Pinpoint the cell where the given text exists, returning its (X, Y) midpoint coordinate. 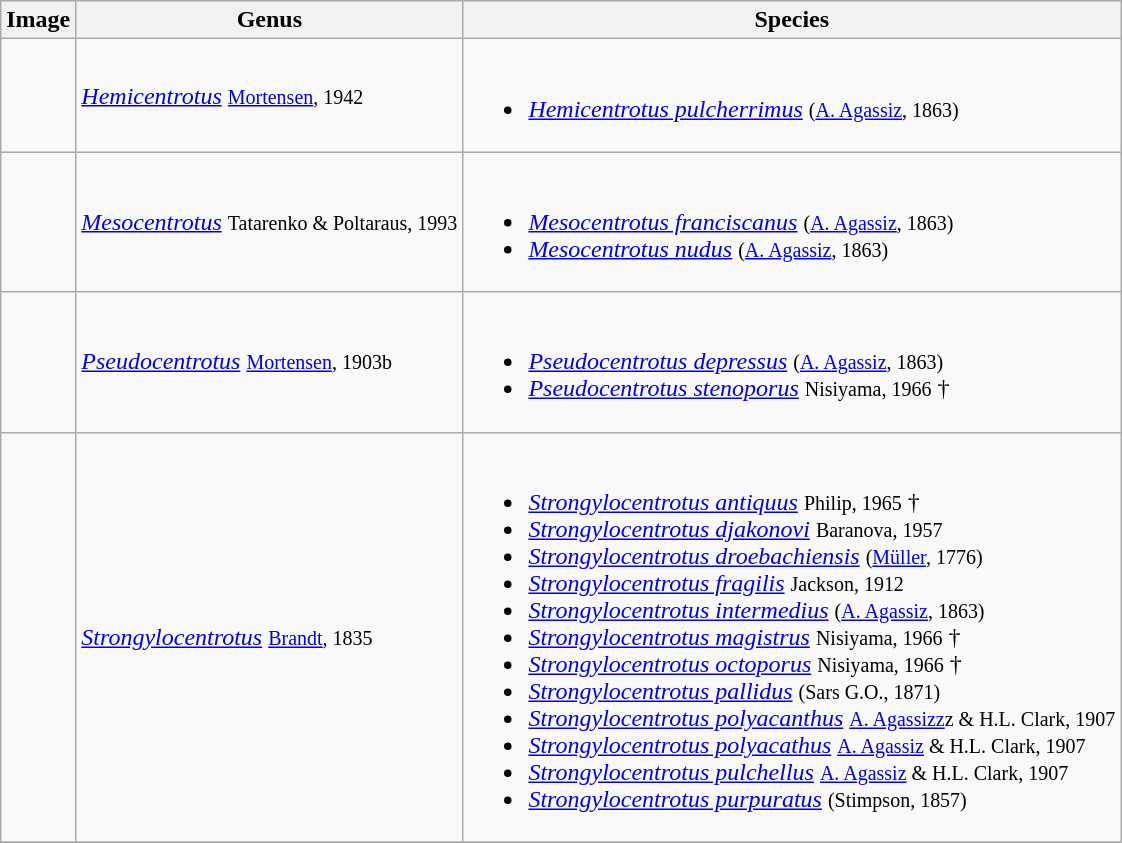
Species (792, 20)
Strongylocentrotus Brandt, 1835 (270, 637)
Hemicentrotus Mortensen, 1942 (270, 96)
Mesocentrotus Tatarenko & Poltaraus, 1993 (270, 222)
Mesocentrotus franciscanus (A. Agassiz, 1863)Mesocentrotus nudus (A. Agassiz, 1863) (792, 222)
Genus (270, 20)
Hemicentrotus pulcherrimus (A. Agassiz, 1863) (792, 96)
Pseudocentrotus depressus (A. Agassiz, 1863)Pseudocentrotus stenoporus Nisiyama, 1966 † (792, 362)
Pseudocentrotus Mortensen, 1903b (270, 362)
Image (38, 20)
